Determine the [X, Y] coordinate at the center of the cell enclosing the given text.  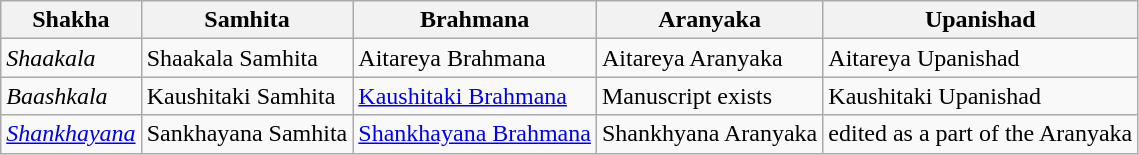
Shaakala Samhita [247, 58]
Upanishad [980, 20]
Aranyaka [709, 20]
Sankhayana Samhita [247, 134]
Baashkala [71, 96]
Samhita [247, 20]
Kaushitaki Brahmana [475, 96]
Kaushitaki Samhita [247, 96]
Shaakala [71, 58]
Shankhyana Aranyaka [709, 134]
Aitareya Upanishad [980, 58]
Kaushitaki Upanishad [980, 96]
Aitareya Brahmana [475, 58]
Aitareya Aranyaka [709, 58]
Manuscript exists [709, 96]
Shankhayana [71, 134]
Shankhayana Brahmana [475, 134]
edited as a part of the Aranyaka [980, 134]
Shakha [71, 20]
Brahmana [475, 20]
